Output the [x, y] coordinate of the center of the cell containing the given text.  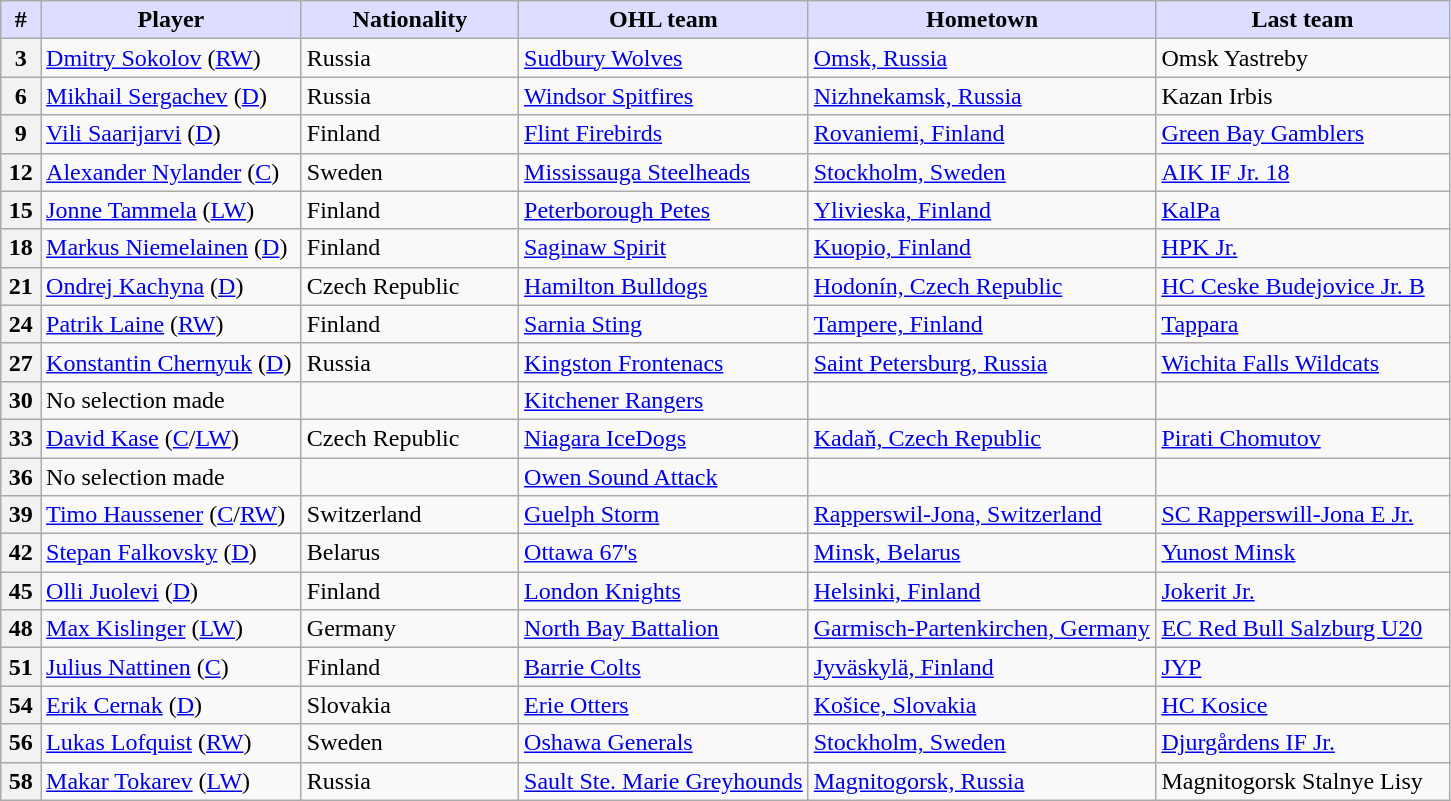
Mississauga Steelheads [664, 172]
Kitchener Rangers [664, 400]
Rapperswil-Jona, Switzerland [982, 515]
18 [21, 248]
Saint Petersburg, Russia [982, 362]
HC Ceske Budejovice Jr. B [1302, 286]
Helsinki, Finland [982, 591]
Konstantin Chernyuk (D) [172, 362]
Magnitogorsk Stalnye Lisy [1302, 781]
9 [21, 134]
Olli Juolevi (D) [172, 591]
Sudbury Wolves [664, 58]
Niagara IceDogs [664, 438]
Hometown [982, 20]
Sarnia Sting [664, 324]
Hamilton Bulldogs [664, 286]
Markus Niemelainen (D) [172, 248]
Garmisch-Partenkirchen, Germany [982, 629]
Alexander Nylander (C) [172, 172]
Barrie Colts [664, 667]
Erie Otters [664, 705]
Djurgårdens IF Jr. [1302, 743]
Ylivieska, Finland [982, 210]
Peterborough Petes [664, 210]
Jonne Tammela (LW) [172, 210]
Slovakia [410, 705]
Julius Nattinen (C) [172, 667]
Timo Haussener (C/RW) [172, 515]
6 [21, 96]
Saginaw Spirit [664, 248]
Lukas Lofquist (RW) [172, 743]
Germany [410, 629]
45 [21, 591]
Kazan Irbis [1302, 96]
Pirati Chomutov [1302, 438]
Max Kislinger (LW) [172, 629]
AIK IF Jr. 18 [1302, 172]
Erik Cernak (D) [172, 705]
London Knights [664, 591]
12 [21, 172]
David Kase (C/LW) [172, 438]
Ondrej Kachyna (D) [172, 286]
North Bay Battalion [664, 629]
Tampere, Finland [982, 324]
Omsk Yastreby [1302, 58]
48 [21, 629]
Switzerland [410, 515]
56 [21, 743]
Košice, Slovakia [982, 705]
42 [21, 553]
HPK Jr. [1302, 248]
KalPa [1302, 210]
58 [21, 781]
JYP [1302, 667]
21 [21, 286]
33 [21, 438]
Sault Ste. Marie Greyhounds [664, 781]
Jyväskylä, Finland [982, 667]
Green Bay Gamblers [1302, 134]
15 [21, 210]
Last team [1302, 20]
HC Kosice [1302, 705]
Nizhnekamsk, Russia [982, 96]
Ottawa 67's [664, 553]
Kuopio, Finland [982, 248]
Magnitogorsk, Russia [982, 781]
Hodonín, Czech Republic [982, 286]
Dmitry Sokolov (RW) [172, 58]
36 [21, 477]
Mikhail Sergachev (D) [172, 96]
3 [21, 58]
27 [21, 362]
Rovaniemi, Finland [982, 134]
Kingston Frontenacs [664, 362]
51 [21, 667]
Jokerit Jr. [1302, 591]
Patrik Laine (RW) [172, 324]
39 [21, 515]
24 [21, 324]
Player [172, 20]
Nationality [410, 20]
Omsk, Russia [982, 58]
Owen Sound Attack [664, 477]
Belarus [410, 553]
Guelph Storm [664, 515]
Flint Firebirds [664, 134]
Tappara [1302, 324]
OHL team [664, 20]
Oshawa Generals [664, 743]
Wichita Falls Wildcats [1302, 362]
SC Rapperswill-Jona E Jr. [1302, 515]
Yunost Minsk [1302, 553]
Makar Tokarev (LW) [172, 781]
# [21, 20]
Minsk, Belarus [982, 553]
Windsor Spitfires [664, 96]
Vili Saarijarvi (D) [172, 134]
30 [21, 400]
Stepan Falkovsky (D) [172, 553]
Kadaň, Czech Republic [982, 438]
EC Red Bull Salzburg U20 [1302, 629]
54 [21, 705]
